For the text-containing cell, return its midpoint in (x, y) coordinate format. 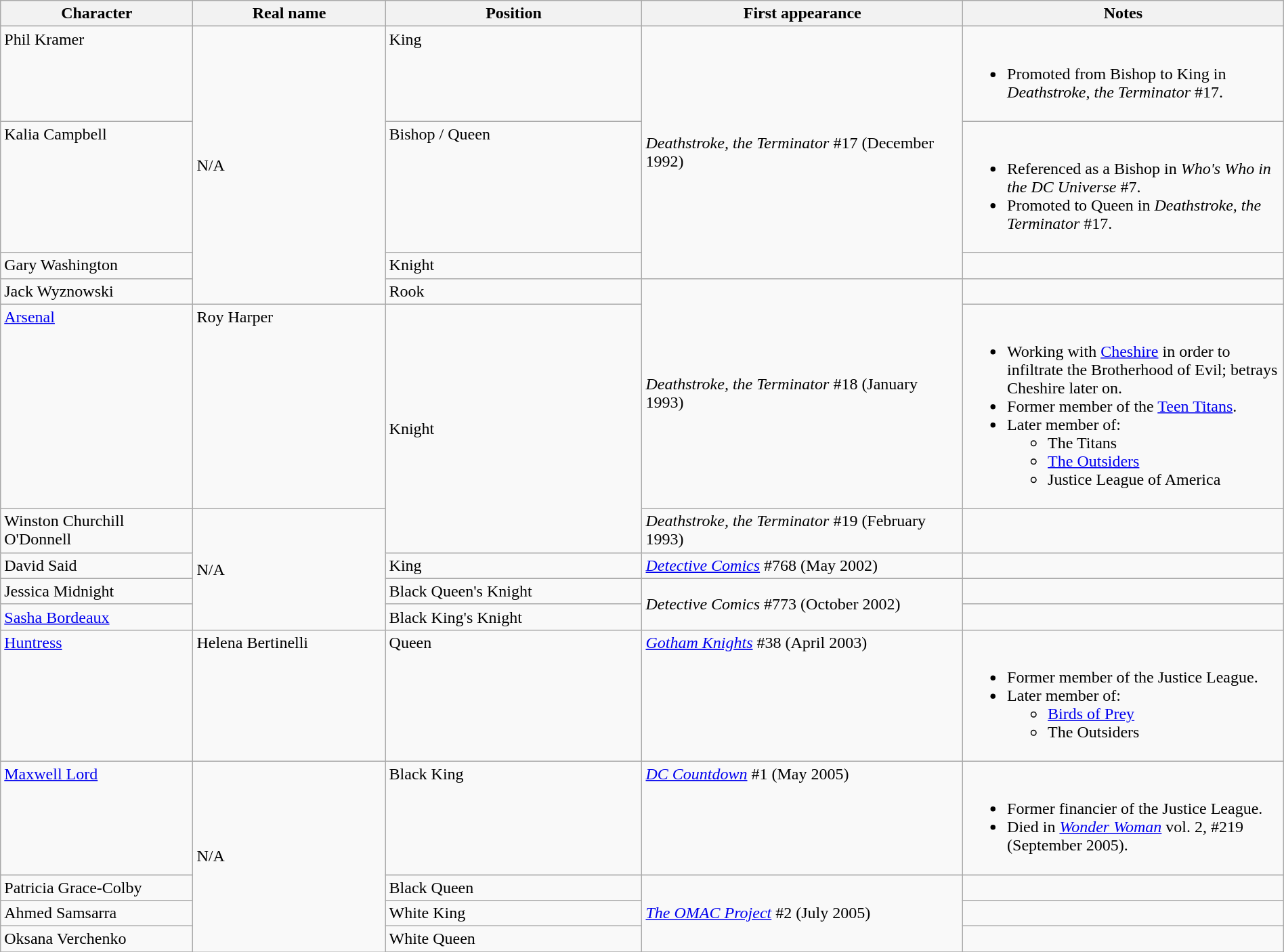
White Queen (513, 939)
Deathstroke, the Terminator #17 (December 1992) (802, 152)
Kalia Campbell (97, 187)
Deathstroke, the Terminator #19 (February 1993) (802, 531)
White King (513, 913)
Detective Comics #768 (May 2002) (802, 565)
Winston Churchill O'Donnell (97, 531)
Patricia Grace-Colby (97, 888)
Referenced as a Bishop in Who's Who in the DC Universe #7.Promoted to Queen in Deathstroke, the Terminator #17. (1123, 187)
Roy Harper (289, 406)
DC Countdown #1 (May 2005) (802, 818)
Maxwell Lord (97, 818)
Oksana Verchenko (97, 939)
Notes (1123, 14)
Helena Bertinelli (289, 695)
Arsenal (97, 406)
Gotham Knights #38 (April 2003) (802, 695)
Black King's Knight (513, 617)
Deathstroke, the Terminator #18 (January 1993) (802, 393)
Real name (289, 14)
Former member of the Justice League.Later member of:Birds of PreyThe Outsiders (1123, 695)
Promoted from Bishop to King in Deathstroke, the Terminator #17. (1123, 74)
Phil Kramer (97, 74)
Black Queen's Knight (513, 591)
Position (513, 14)
Queen (513, 695)
Gary Washington (97, 265)
First appearance (802, 14)
Detective Comics #773 (October 2002) (802, 604)
Character (97, 14)
Black King (513, 818)
Jack Wyznowski (97, 291)
Black Queen (513, 888)
Rook (513, 291)
David Said (97, 565)
Huntress (97, 695)
Former financier of the Justice League.Died in Wonder Woman vol. 2, #219 (September 2005). (1123, 818)
Ahmed Samsarra (97, 913)
Jessica Midnight (97, 591)
Sasha Bordeaux (97, 617)
Bishop / Queen (513, 187)
The OMAC Project #2 (July 2005) (802, 913)
